Determine the (x, y) coordinate at the center of the cell enclosing the given text.  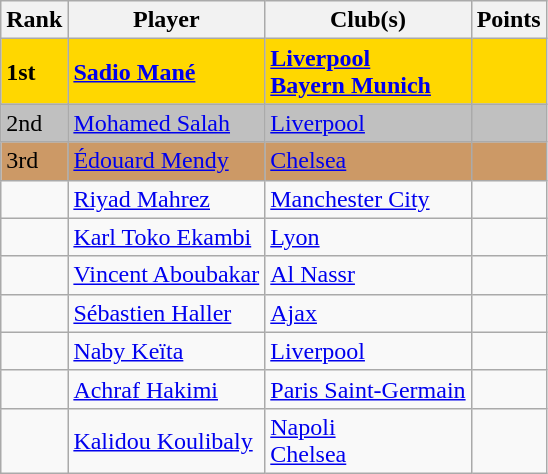
Achraf Hakimi (166, 389)
Al Nassr (368, 275)
Édouard Mendy (166, 161)
Points (508, 20)
Ajax (368, 313)
Rank (34, 20)
3rd (34, 161)
Kalidou Koulibaly (166, 440)
Liverpool Bayern Munich (368, 72)
Player (166, 20)
Lyon (368, 237)
Mohamed Salah (166, 123)
Sébastien Haller (166, 313)
Club(s) (368, 20)
Sadio Mané (166, 72)
Chelsea (368, 161)
Karl Toko Ekambi (166, 237)
Manchester City (368, 199)
Naby Keïta (166, 351)
2nd (34, 123)
Paris Saint-Germain (368, 389)
1st (34, 72)
Napoli Chelsea (368, 440)
Vincent Aboubakar (166, 275)
Riyad Mahrez (166, 199)
